Find where the given text appears and provide that cell's center as (x, y) coordinate. 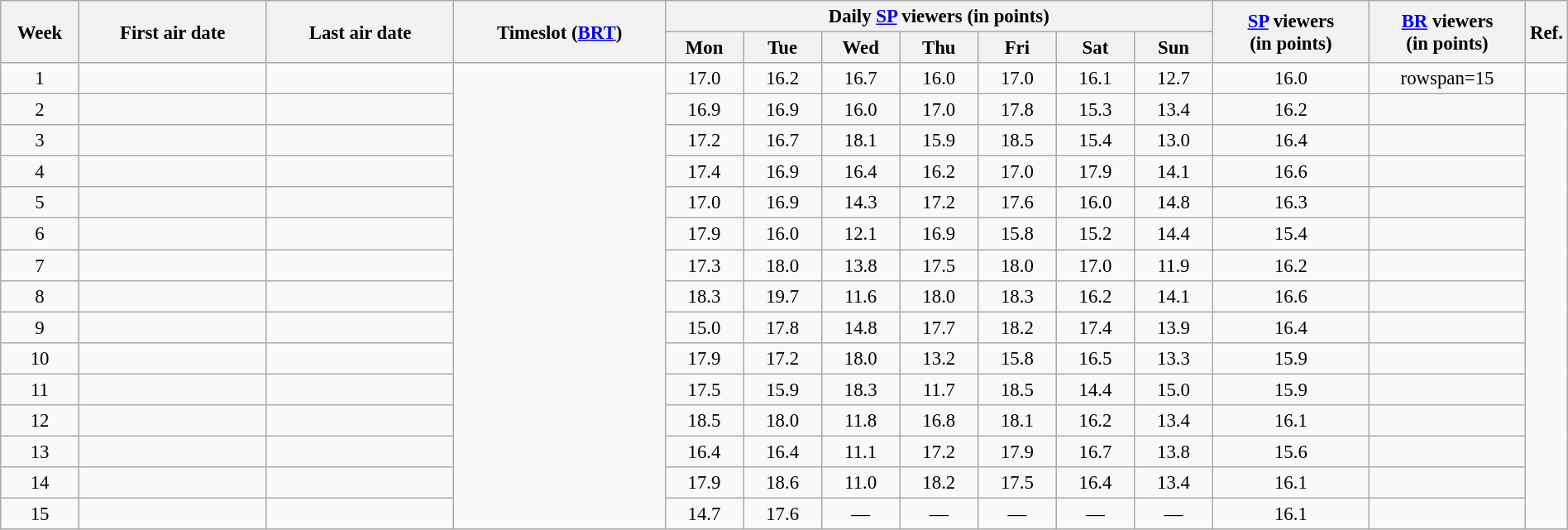
14.3 (860, 203)
4 (40, 172)
11.6 (860, 296)
8 (40, 296)
Week (40, 31)
11.1 (860, 451)
BR viewers(in points) (1447, 31)
Wed (860, 48)
13 (40, 451)
Timeslot (BRT) (559, 31)
SP viewers(in points) (1290, 31)
5 (40, 203)
9 (40, 327)
13.3 (1174, 358)
Ref. (1546, 31)
17.3 (705, 265)
14 (40, 483)
18.6 (782, 483)
Fri (1017, 48)
11.8 (860, 421)
12.7 (1174, 79)
11.7 (939, 389)
13.2 (939, 358)
16.3 (1290, 203)
13.9 (1174, 327)
11.0 (860, 483)
11.9 (1174, 265)
15.6 (1290, 451)
Tue (782, 48)
First air date (172, 31)
15.3 (1095, 110)
12 (40, 421)
rowspan=15 (1447, 79)
15.2 (1095, 234)
16.5 (1095, 358)
17.7 (939, 327)
15 (40, 513)
2 (40, 110)
Thu (939, 48)
3 (40, 141)
16.8 (939, 421)
13.0 (1174, 141)
12.1 (860, 234)
10 (40, 358)
Mon (705, 48)
11 (40, 389)
6 (40, 234)
7 (40, 265)
19.7 (782, 296)
Sat (1095, 48)
14.7 (705, 513)
Last air date (361, 31)
Daily SP viewers (in points) (939, 17)
Sun (1174, 48)
1 (40, 79)
